Return (x, y) of the center of cell containing provided text 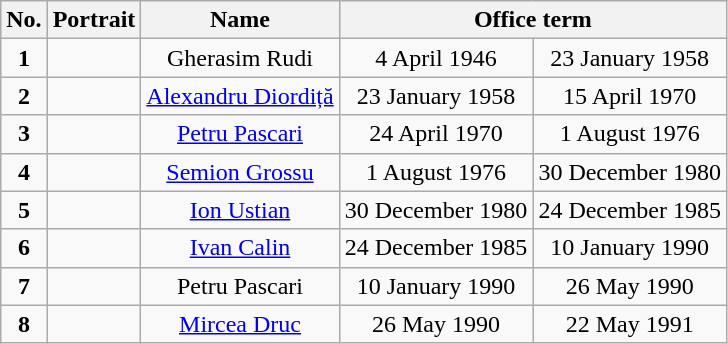
4 (24, 172)
5 (24, 210)
Gherasim Rudi (240, 58)
22 May 1991 (630, 324)
6 (24, 248)
Ivan Calin (240, 248)
24 April 1970 (436, 134)
Name (240, 20)
2 (24, 96)
7 (24, 286)
8 (24, 324)
Semion Grossu (240, 172)
4 April 1946 (436, 58)
1 (24, 58)
Ion Ustian (240, 210)
Portrait (94, 20)
Alexandru Diordiță (240, 96)
No. (24, 20)
15 April 1970 (630, 96)
Mircea Druc (240, 324)
3 (24, 134)
Office term (532, 20)
